From the cell containing the given text, extract its center point as (x, y) coordinate. 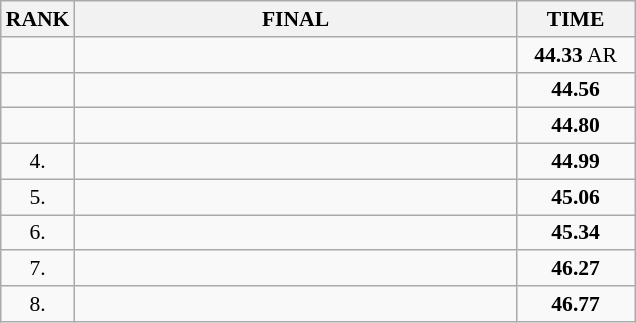
46.27 (576, 269)
4. (38, 162)
44.80 (576, 126)
8. (38, 304)
44.56 (576, 90)
RANK (38, 19)
45.06 (576, 197)
5. (38, 197)
46.77 (576, 304)
FINAL (295, 19)
6. (38, 233)
45.34 (576, 233)
TIME (576, 19)
44.33 AR (576, 55)
44.99 (576, 162)
7. (38, 269)
